Search for the cell housing the specified text and yield its (x, y) center coordinate. 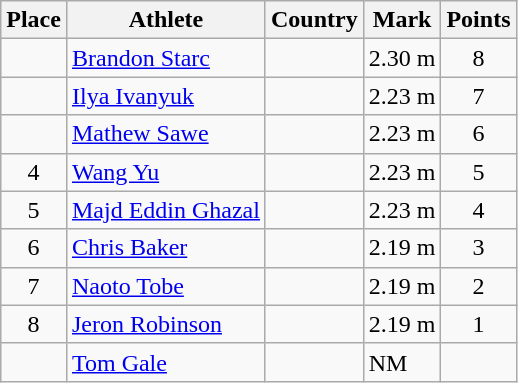
Mark (402, 20)
Athlete (166, 20)
2.30 m (402, 58)
Jeron Robinson (166, 324)
Ilya Ivanyuk (166, 96)
Points (478, 20)
Naoto Tobe (166, 286)
Majd Eddin Ghazal (166, 210)
NM (402, 362)
Chris Baker (166, 248)
2 (478, 286)
1 (478, 324)
Mathew Sawe (166, 134)
Country (314, 20)
Tom Gale (166, 362)
Brandon Starc (166, 58)
3 (478, 248)
Place (34, 20)
Wang Yu (166, 172)
